Pinpoint the cell where the given text exists, returning its (X, Y) midpoint coordinate. 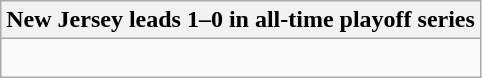
New Jersey leads 1–0 in all-time playoff series (241, 20)
